Search for the cell housing the specified text and yield its (X, Y) center coordinate. 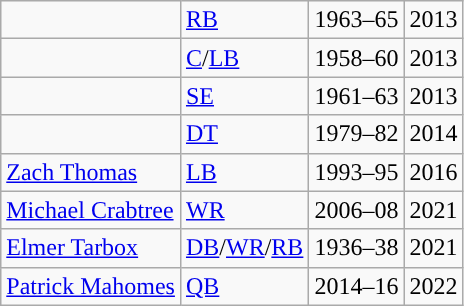
Zach Thomas (91, 172)
DB/WR/RB (244, 248)
DT (244, 134)
1963–65 (356, 20)
2006–08 (356, 210)
Elmer Tarbox (91, 248)
LB (244, 172)
2014 (434, 134)
2022 (434, 286)
1958–60 (356, 58)
1961–63 (356, 96)
1993–95 (356, 172)
Patrick Mahomes (91, 286)
RB (244, 20)
1979–82 (356, 134)
WR (244, 210)
Michael Crabtree (91, 210)
1936–38 (356, 248)
SE (244, 96)
C/LB (244, 58)
QB (244, 286)
2016 (434, 172)
2014–16 (356, 286)
